Pinpoint the cell where the given text exists, returning its (x, y) midpoint coordinate. 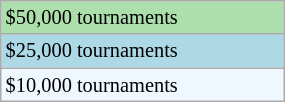
$50,000 tournaments (142, 17)
$10,000 tournaments (142, 85)
$25,000 tournaments (142, 51)
